Scan for the cell matching the given text and deliver its (X, Y) coordinate at center. 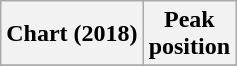
Peakposition (189, 34)
Chart (2018) (72, 34)
